Find where the given text appears and provide that cell's center as [X, Y] coordinate. 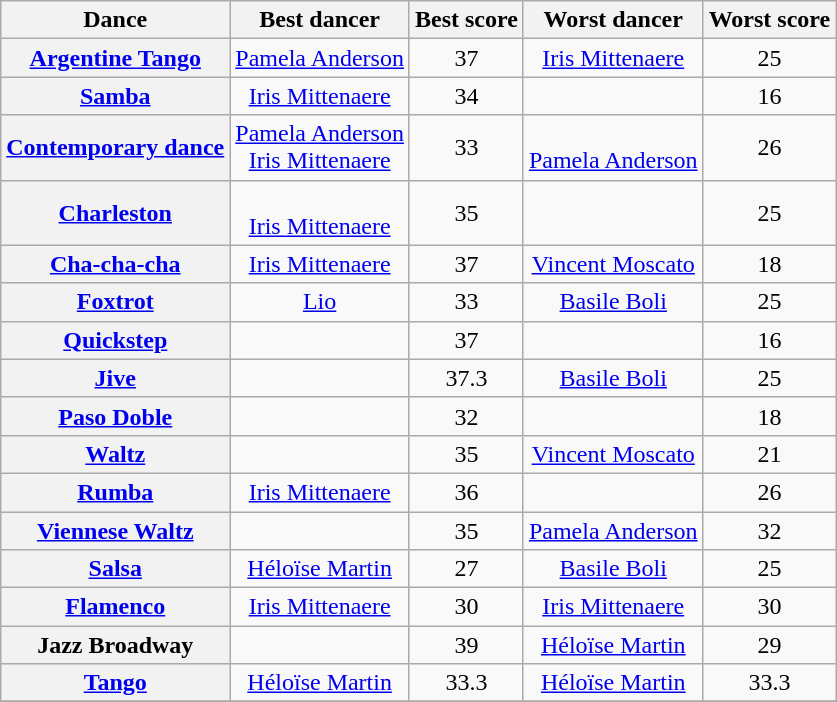
Jazz Broadway [116, 645]
Viennese Waltz [116, 531]
Dance [116, 20]
Jive [116, 378]
Tango [116, 683]
Lio [320, 302]
39 [466, 645]
Salsa [116, 569]
27 [466, 569]
Worst dancer [613, 20]
21 [770, 454]
Paso Doble [116, 416]
Argentine Tango [116, 58]
29 [770, 645]
37.3 [466, 378]
Contemporary dance [116, 148]
Waltz [116, 454]
Best dancer [320, 20]
34 [466, 96]
Charleston [116, 212]
Pamela AndersonIris Mittenaere [320, 148]
Flamenco [116, 607]
Foxtrot [116, 302]
Best score [466, 20]
Samba [116, 96]
Quickstep [116, 340]
Worst score [770, 20]
Rumba [116, 492]
36 [466, 492]
Cha-cha-cha [116, 264]
